Return (x, y) of the center of cell containing provided text 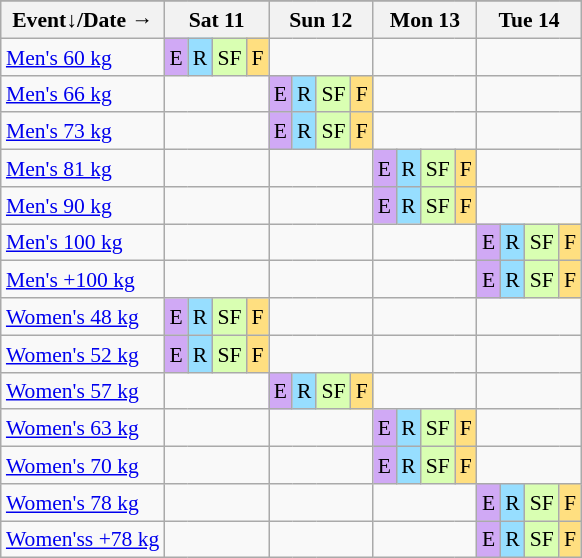
Sun 12 (321, 20)
Men's 73 kg (83, 130)
Men's 81 kg (83, 168)
Sat 11 (216, 20)
Women's 78 kg (83, 502)
Men's 100 kg (83, 242)
Women's 57 kg (83, 390)
Women's 70 kg (83, 464)
Men's +100 kg (83, 280)
Women'ss +78 kg (83, 538)
Men's 90 kg (83, 204)
Men's 60 kg (83, 56)
Women's 52 kg (83, 354)
Tue 14 (529, 20)
Mon 13 (425, 20)
Women's 48 kg (83, 316)
Event↓/Date → (83, 20)
Women's 63 kg (83, 428)
Men's 66 kg (83, 94)
